For the text-containing cell, return its midpoint in (X, Y) coordinate format. 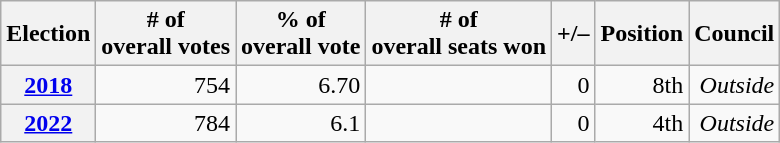
784 (166, 123)
4th (642, 123)
# ofoverall seats won (459, 34)
754 (166, 85)
Election (48, 34)
8th (642, 85)
Position (642, 34)
6.70 (301, 85)
+/– (574, 34)
6.1 (301, 123)
Council (734, 34)
# ofoverall votes (166, 34)
% ofoverall vote (301, 34)
2018 (48, 85)
2022 (48, 123)
